Return (X, Y) of the center of cell containing provided text 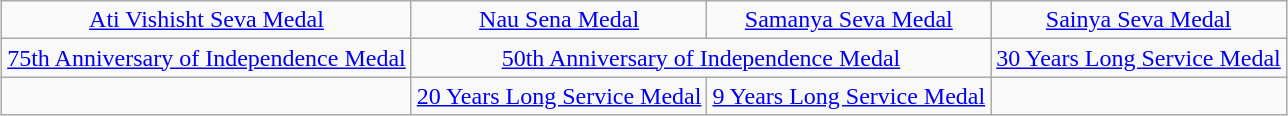
Nau Sena Medal (559, 20)
20 Years Long Service Medal (559, 96)
75th Anniversary of Independence Medal (207, 58)
Samanya Seva Medal (849, 20)
Sainya Seva Medal (1139, 20)
9 Years Long Service Medal (849, 96)
30 Years Long Service Medal (1139, 58)
Ati Vishisht Seva Medal (207, 20)
50th Anniversary of Independence Medal (700, 58)
